Locate the cell with the specified text and output its [x, y] center coordinate. 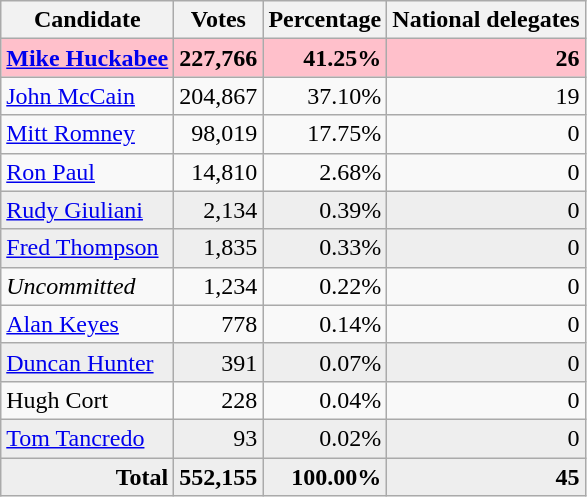
Tom Tancredo [88, 438]
Hugh Cort [88, 400]
391 [218, 362]
1,234 [218, 286]
0.33% [325, 248]
778 [218, 324]
0.14% [325, 324]
1,835 [218, 248]
14,810 [218, 172]
Total [88, 477]
Alan Keyes [88, 324]
Candidate [88, 20]
2.68% [325, 172]
93 [218, 438]
John McCain [88, 96]
Mike Huckabee [88, 58]
45 [486, 477]
228 [218, 400]
Duncan Hunter [88, 362]
100.00% [325, 477]
204,867 [218, 96]
17.75% [325, 134]
Percentage [325, 20]
19 [486, 96]
98,019 [218, 134]
Rudy Giuliani [88, 210]
37.10% [325, 96]
552,155 [218, 477]
0.22% [325, 286]
Uncommitted [88, 286]
0.07% [325, 362]
2,134 [218, 210]
Ron Paul [88, 172]
41.25% [325, 58]
0.39% [325, 210]
227,766 [218, 58]
0.04% [325, 400]
Votes [218, 20]
26 [486, 58]
National delegates [486, 20]
Mitt Romney [88, 134]
Fred Thompson [88, 248]
0.02% [325, 438]
